For the text-containing cell, return its midpoint in (X, Y) coordinate format. 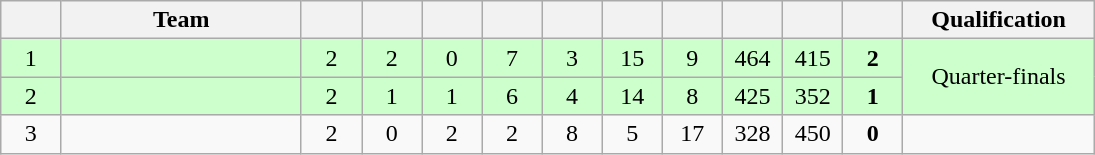
7 (512, 58)
14 (632, 96)
6 (512, 96)
328 (752, 134)
Quarter-finals (998, 77)
5 (632, 134)
4 (572, 96)
415 (813, 58)
450 (813, 134)
17 (692, 134)
352 (813, 96)
Qualification (998, 20)
464 (752, 58)
Team (182, 20)
9 (692, 58)
15 (632, 58)
425 (752, 96)
